Capture the cell that displays the provided text and extract its [X, Y] central coordinate. 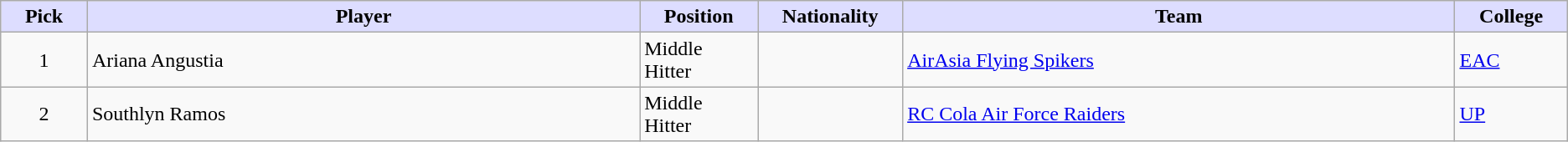
Southlyn Ramos [364, 114]
Position [699, 17]
EAC [1511, 60]
AirAsia Flying Spikers [1179, 60]
2 [44, 114]
Pick [44, 17]
College [1511, 17]
1 [44, 60]
Ariana Angustia [364, 60]
RC Cola Air Force Raiders [1179, 114]
Team [1179, 17]
UP [1511, 114]
Nationality [831, 17]
Player [364, 17]
